Extract the [x, y] coordinate from the center of the cell holding the provided text.  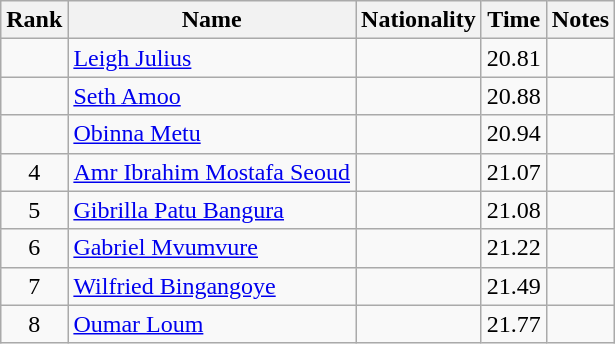
21.08 [514, 210]
5 [34, 210]
Oumar Loum [212, 324]
7 [34, 286]
20.88 [514, 96]
Notes [580, 20]
21.49 [514, 286]
Time [514, 20]
Gibrilla Patu Bangura [212, 210]
Name [212, 20]
4 [34, 172]
Leigh Julius [212, 58]
21.07 [514, 172]
Amr Ibrahim Mostafa Seoud [212, 172]
Seth Amoo [212, 96]
6 [34, 248]
Rank [34, 20]
Nationality [419, 20]
21.77 [514, 324]
20.94 [514, 134]
21.22 [514, 248]
Obinna Metu [212, 134]
20.81 [514, 58]
Gabriel Mvumvure [212, 248]
Wilfried Bingangoye [212, 286]
8 [34, 324]
